Output the [X, Y] coordinate of the center of the cell containing the given text.  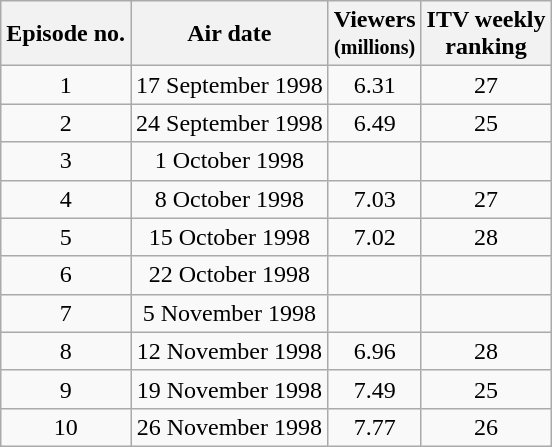
24 September 1998 [230, 123]
2 [66, 123]
26 [486, 427]
4 [66, 199]
7 [66, 313]
22 October 1998 [230, 275]
6.49 [374, 123]
5 [66, 237]
6.96 [374, 351]
Episode no. [66, 34]
6.31 [374, 85]
3 [66, 161]
Viewers(millions) [374, 34]
10 [66, 427]
26 November 1998 [230, 427]
9 [66, 389]
17 September 1998 [230, 85]
7.49 [374, 389]
1 October 1998 [230, 161]
12 November 1998 [230, 351]
15 October 1998 [230, 237]
7.77 [374, 427]
8 [66, 351]
6 [66, 275]
8 October 1998 [230, 199]
5 November 1998 [230, 313]
ITV weeklyranking [486, 34]
7.02 [374, 237]
7.03 [374, 199]
1 [66, 85]
Air date [230, 34]
19 November 1998 [230, 389]
